Return the (x, y) coordinate for the center point of the cell that contains the specified text.  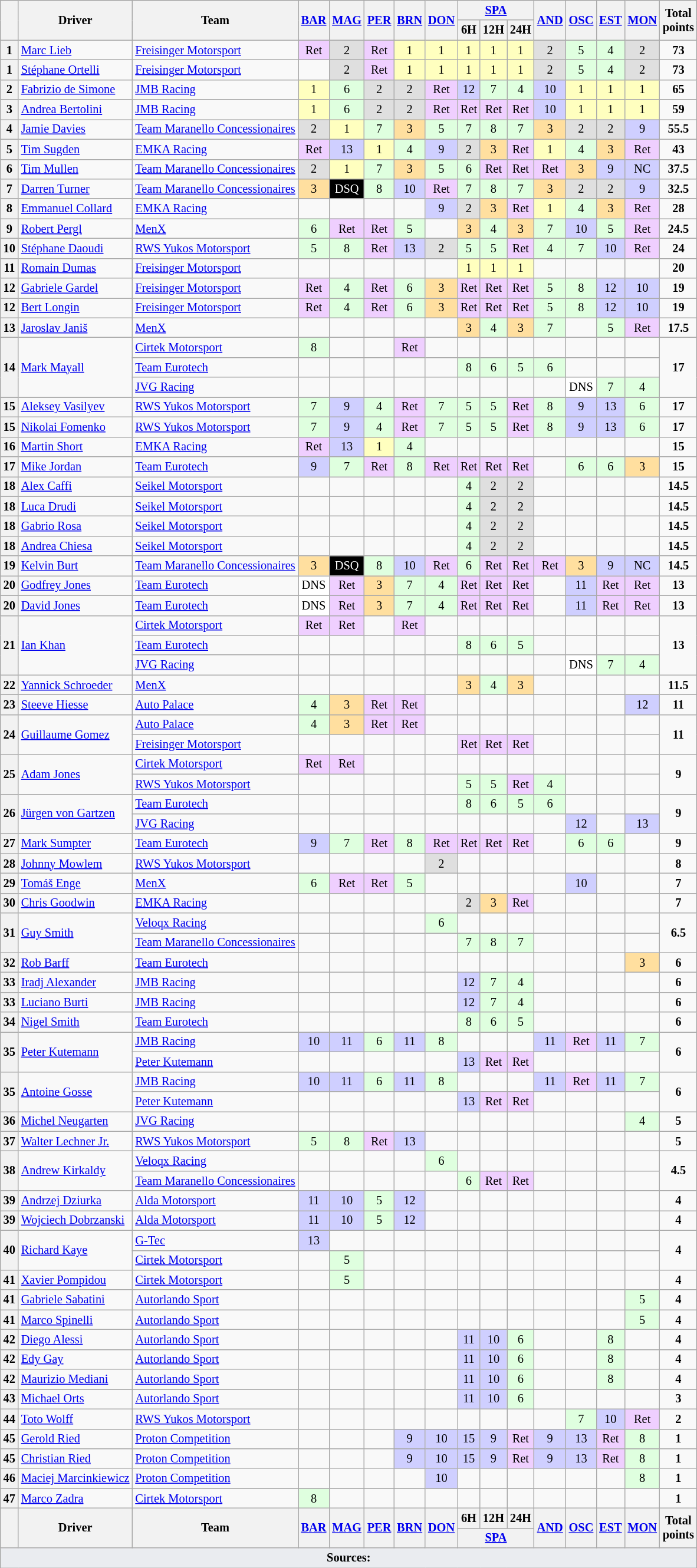
Gabriele Sabatini (75, 1300)
4.5 (678, 1171)
Luca Drudi (75, 506)
Richard Kaye (75, 1250)
Marco Spinelli (75, 1320)
Robert Pergl (75, 229)
Steeve Hiesse (75, 704)
Marco Zadra (75, 1498)
37 (9, 1141)
Mark Mayall (75, 367)
Edy Gay (75, 1359)
Adam Jones (75, 773)
Walter Lechner Jr. (75, 1141)
30 (9, 903)
36 (9, 1121)
Johnny Mowlem (75, 864)
Michael Orts (75, 1399)
Tim Sugden (75, 149)
Toto Wolff (75, 1419)
17.5 (678, 328)
14 (9, 367)
Rob Barff (75, 963)
21 (9, 645)
32.5 (678, 189)
55.5 (678, 129)
27 (9, 844)
Maciej Marcinkiewicz (75, 1478)
Martin Short (75, 447)
59 (678, 110)
Wojciech Dobrzanski (75, 1220)
Gabrio Rosa (75, 526)
11.5 (678, 685)
Tomáš Enge (75, 883)
22 (9, 685)
Guy Smith (75, 933)
Andrzej Dziurka (75, 1201)
Nikolai Fomenko (75, 427)
Alex Caffi (75, 486)
Emmanuel Collard (75, 209)
Michel Neugarten (75, 1121)
6.5 (678, 933)
44 (9, 1419)
Iradj Alexander (75, 983)
Antoine Gosse (75, 1092)
65 (678, 90)
Jaroslav Janiš (75, 328)
47 (9, 1498)
G-Tec (215, 1240)
Jamie Davies (75, 129)
23 (9, 704)
Andrea Chiesa (75, 546)
29 (9, 883)
26 (9, 813)
Aleksey Vasilyev (75, 407)
Gerold Ried (75, 1439)
Gabriele Gardel (75, 288)
Romain Dumas (75, 268)
32 (9, 963)
37.5 (678, 169)
Guillaume Gomez (75, 734)
Luciano Burti (75, 1002)
Marc Lieb (75, 50)
David Jones (75, 605)
Tim Mullen (75, 169)
34 (9, 1022)
Kelvin Burt (75, 566)
Stéphane Ortelli (75, 70)
25 (9, 773)
Christian Ried (75, 1458)
Sources: (349, 1558)
Andrew Kirkaldy (75, 1171)
Fabrizio de Simone (75, 90)
Mark Sumpter (75, 844)
Andrea Bertolini (75, 110)
38 (9, 1171)
Diego Alessi (75, 1339)
Bert Longin (75, 308)
Xavier Pompidou (75, 1280)
Stéphane Daoudi (75, 248)
40 (9, 1250)
Nigel Smith (75, 1022)
Mike Jordan (75, 466)
Chris Goodwin (75, 903)
16 (9, 447)
24.5 (678, 229)
Darren Turner (75, 189)
Godfrey Jones (75, 585)
46 (9, 1478)
31 (9, 933)
Maurizio Mediani (75, 1379)
Ian Khan (75, 645)
Jürgen von Gartzen (75, 813)
Yannick Schroeder (75, 685)
